Extract the (X, Y) coordinate from the center of the cell holding the provided text.  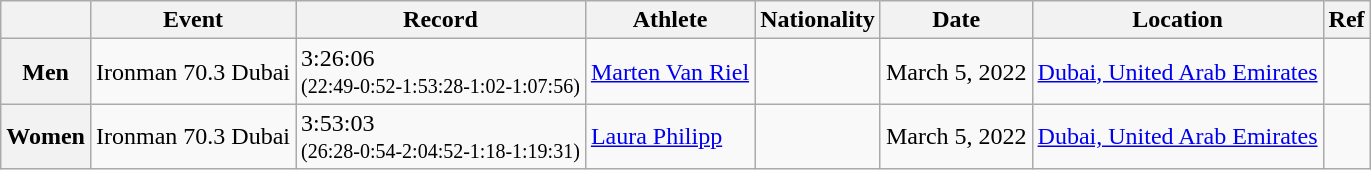
Marten Van Riel (670, 72)
Record (441, 20)
Ref (1346, 20)
3:26:06 (22:49-0:52-1:53:28-1:02-1:07:56) (441, 72)
Men (46, 72)
Athlete (670, 20)
Laura Philipp (670, 136)
3:53:03 (26:28-0:54-2:04:52-1:18-1:19:31) (441, 136)
Women (46, 136)
Event (192, 20)
Date (956, 20)
Nationality (818, 20)
Location (1178, 20)
